Output the [x, y] coordinate of the center of the cell containing the given text.  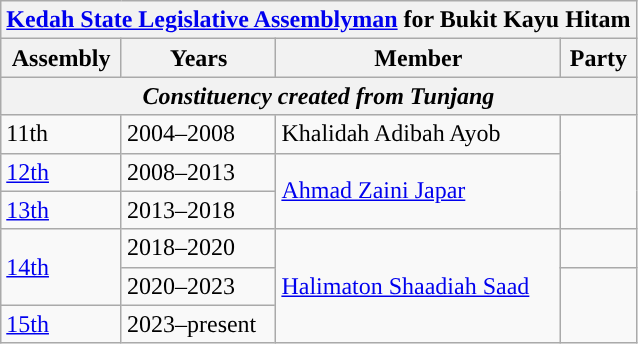
Constituency created from Tunjang [318, 96]
Years [198, 58]
13th [62, 210]
Assembly [62, 58]
2023–present [198, 324]
Kedah State Legislative Assemblyman for Bukit Kayu Hitam [318, 20]
Party [598, 58]
11th [62, 134]
2004–2008 [198, 134]
14th [62, 267]
Khalidah Adibah Ayob [418, 134]
Member [418, 58]
Ahmad Zaini Japar [418, 191]
2018–2020 [198, 248]
2013–2018 [198, 210]
Halimaton Shaadiah Saad [418, 286]
2008–2013 [198, 172]
2020–2023 [198, 286]
15th [62, 324]
12th [62, 172]
